From the cell containing the given text, extract its center point as (x, y) coordinate. 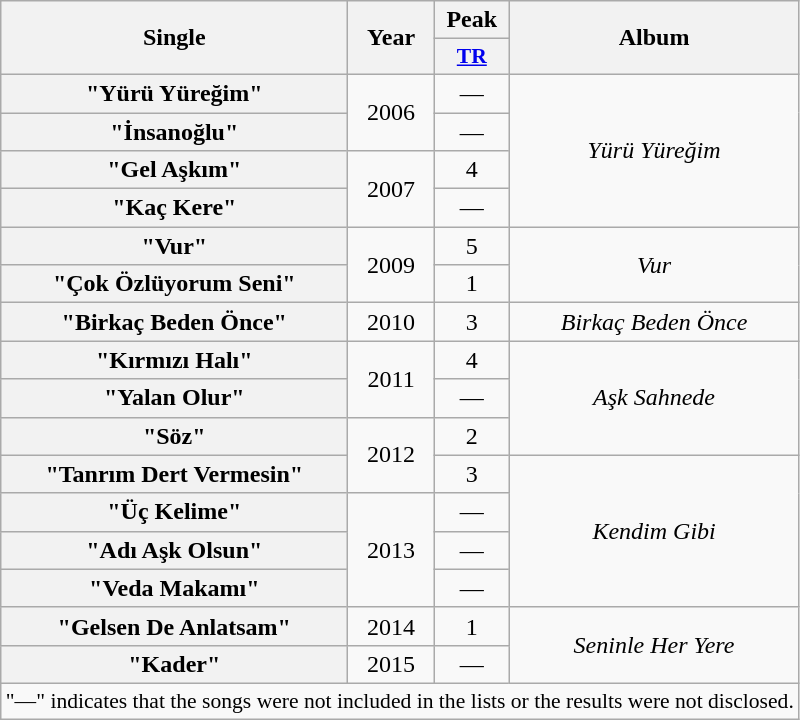
"Söz" (174, 436)
"Kaç Kere" (174, 208)
Year (392, 38)
"Kırmızı Halı" (174, 360)
Album (654, 38)
"Yalan Olur" (174, 398)
2006 (392, 112)
2007 (392, 189)
"Birkaç Beden Önce" (174, 322)
"Gelsen De Anlatsam" (174, 626)
2011 (392, 379)
2 (472, 436)
"Üç Kelime" (174, 512)
Seninle Her Yere (654, 645)
Kendim Gibi (654, 531)
2013 (392, 550)
TR (472, 57)
"İnsanoğlu" (174, 131)
2014 (392, 626)
Birkaç Beden Önce (654, 322)
"Gel Aşkım" (174, 170)
Single (174, 38)
"Veda Makamı" (174, 588)
Peak (472, 20)
"Yürü Yüreğim" (174, 93)
2012 (392, 455)
Aşk Sahnede (654, 398)
"Adı Aşk Olsun" (174, 550)
2009 (392, 265)
Vur (654, 265)
"Çok Özlüyorum Seni" (174, 284)
"Kader" (174, 664)
"—" indicates that the songs were not included in the lists or the results were not disclosed. (400, 701)
2015 (392, 664)
2010 (392, 322)
"Tanrım Dert Vermesin" (174, 474)
5 (472, 246)
Yürü Yüreğim (654, 150)
"Vur" (174, 246)
